Return [X, Y] of the center of cell containing provided text 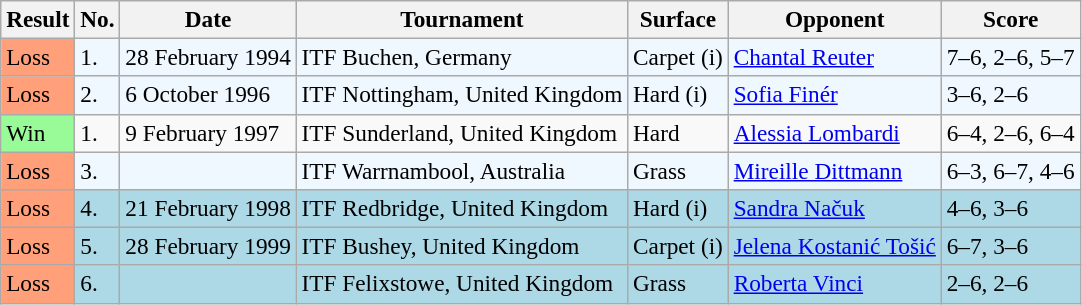
Score [1010, 19]
2. [98, 95]
ITF Felixstowe, United Kingdom [462, 284]
6–3, 6–7, 4–6 [1010, 170]
3–6, 2–6 [1010, 95]
5. [98, 246]
21 February 1998 [208, 208]
ITF Sunderland, United Kingdom [462, 133]
4. [98, 208]
6–4, 2–6, 6–4 [1010, 133]
Win [38, 133]
Sofia Finér [834, 95]
Opponent [834, 19]
Result [38, 19]
7–6, 2–6, 5–7 [1010, 57]
ITF Warrnambool, Australia [462, 170]
6–7, 3–6 [1010, 246]
ITF Redbridge, United Kingdom [462, 208]
ITF Buchen, Germany [462, 57]
6 October 1996 [208, 95]
Tournament [462, 19]
Chantal Reuter [834, 57]
Mireille Dittmann [834, 170]
Alessia Lombardi [834, 133]
28 February 1999 [208, 246]
6. [98, 284]
ITF Nottingham, United Kingdom [462, 95]
Surface [678, 19]
2–6, 2–6 [1010, 284]
28 February 1994 [208, 57]
Jelena Kostanić Tošić [834, 246]
Roberta Vinci [834, 284]
4–6, 3–6 [1010, 208]
ITF Bushey, United Kingdom [462, 246]
Sandra Načuk [834, 208]
3. [98, 170]
No. [98, 19]
Hard [678, 133]
Date [208, 19]
9 February 1997 [208, 133]
